Determine the (X, Y) coordinate at the center of the cell enclosing the given text.  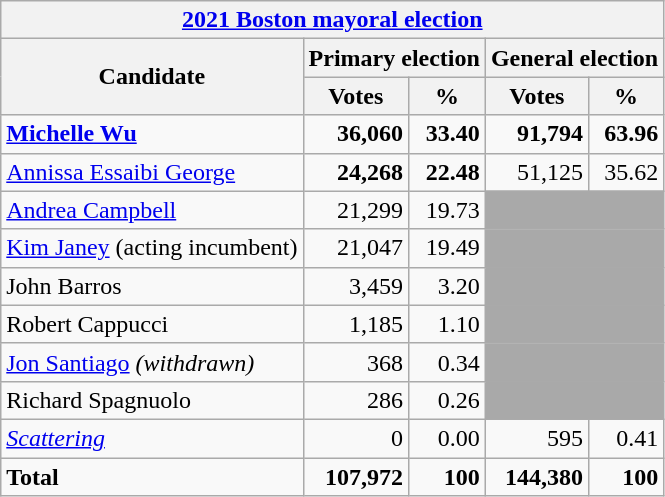
36,060 (356, 134)
0.34 (446, 362)
91,794 (536, 134)
1,185 (356, 324)
Jon Santiago (withdrawn) (152, 362)
51,125 (536, 172)
33.40 (446, 134)
0.26 (446, 400)
21,299 (356, 210)
2021 Boston mayoral election (332, 20)
0.41 (626, 438)
63.96 (626, 134)
Robert Cappucci (152, 324)
John Barros (152, 286)
Primary election (394, 58)
22.48 (446, 172)
19.49 (446, 248)
0 (356, 438)
595 (536, 438)
24,268 (356, 172)
Annissa Essaibi George (152, 172)
144,380 (536, 477)
Scattering (152, 438)
107,972 (356, 477)
Candidate (152, 77)
Kim Janey (acting incumbent) (152, 248)
Richard Spagnuolo (152, 400)
Michelle Wu (152, 134)
35.62 (626, 172)
3,459 (356, 286)
3.20 (446, 286)
1.10 (446, 324)
286 (356, 400)
Total (152, 477)
368 (356, 362)
Andrea Campbell (152, 210)
0.00 (446, 438)
21,047 (356, 248)
19.73 (446, 210)
General election (574, 58)
